Identify which cell holds the provided text, then report its (X, Y) central coordinate. 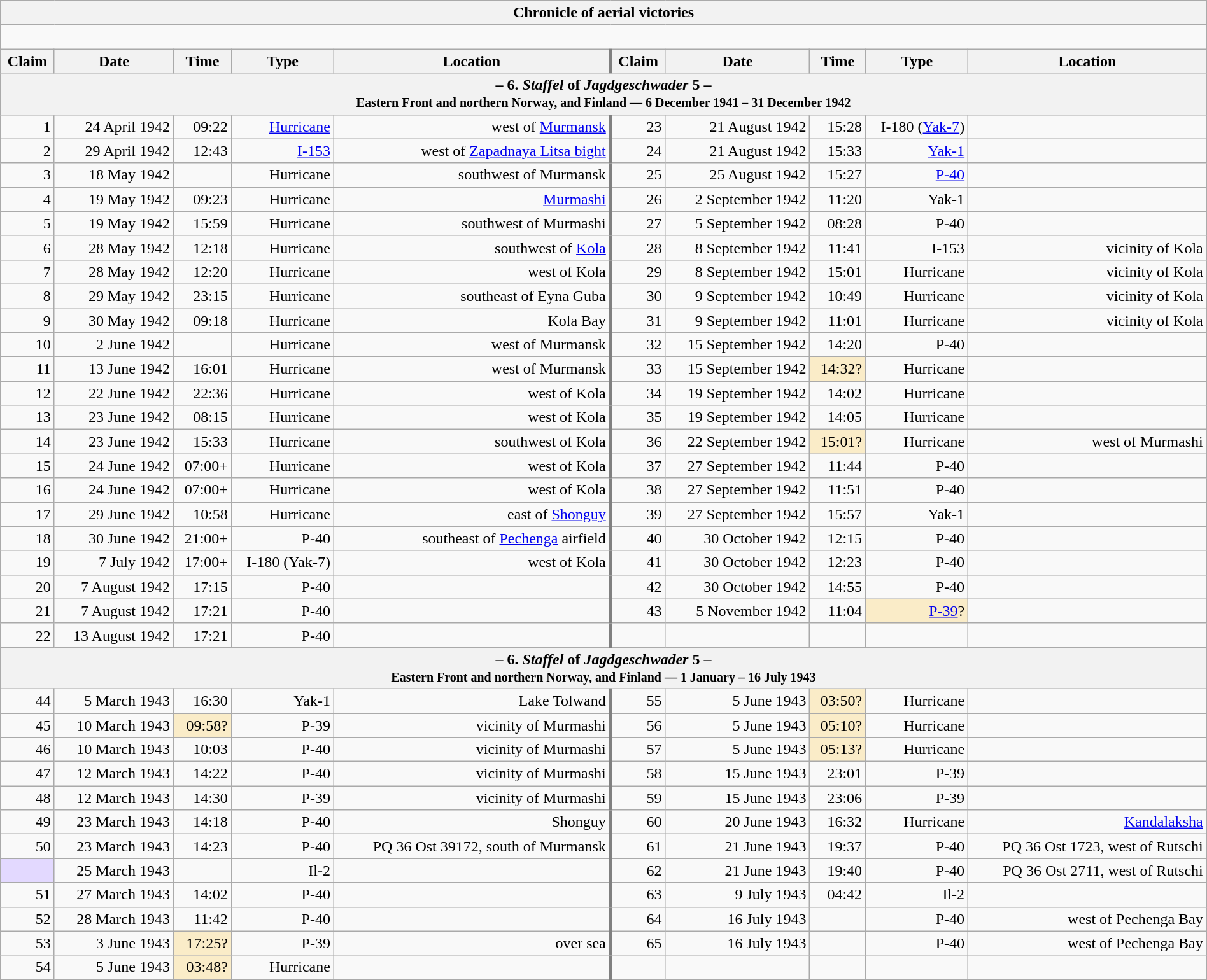
17:00+ (202, 563)
5 November 1942 (737, 611)
18 May 1942 (113, 175)
16:30 (202, 701)
– 6. Staffel of Jagdgeschwader 5 –Eastern Front and northern Norway, and Finland — 1 January – 16 July 1943 (603, 668)
24 April 1942 (113, 127)
14 (28, 442)
09:23 (202, 199)
20 June 1943 (737, 822)
41 (638, 563)
19:40 (838, 871)
22 September 1942 (737, 442)
11 (28, 369)
30 June 1942 (113, 538)
14:18 (202, 822)
30 (638, 296)
10:49 (838, 296)
13 June 1942 (113, 369)
2 (28, 151)
62 (638, 871)
19 (28, 563)
17:15 (202, 587)
29 April 1942 (113, 151)
60 (638, 822)
36 (638, 442)
11:51 (838, 490)
51 (28, 895)
28 (638, 248)
38 (638, 490)
20 (28, 587)
04:42 (838, 895)
23:01 (838, 774)
21 (28, 611)
09:22 (202, 127)
48 (28, 798)
15:01 (838, 272)
PQ 36 Ost 39172, south of Murmansk (472, 846)
16 (28, 490)
34 (638, 393)
8 (28, 296)
14:23 (202, 846)
08:15 (202, 417)
29 May 1942 (113, 296)
east of Shonguy (472, 514)
10:03 (202, 750)
11:42 (202, 919)
Kandalaksha (1087, 822)
9 (28, 320)
23 (638, 127)
09:18 (202, 320)
14:20 (838, 345)
10 (28, 345)
05:13? (838, 750)
30 May 1942 (113, 320)
47 (28, 774)
22 June 1942 (113, 393)
16:32 (838, 822)
14:05 (838, 417)
7 July 1942 (113, 563)
23:06 (838, 798)
2 September 1942 (737, 199)
southwest of Murmashi (472, 223)
Lake Tolwand (472, 701)
9 July 1943 (737, 895)
22:36 (202, 393)
43 (638, 611)
28 March 1943 (113, 919)
11:44 (838, 466)
44 (28, 701)
12:18 (202, 248)
southwest of Murmansk (472, 175)
15:57 (838, 514)
40 (638, 538)
Murmashi (472, 199)
55 (638, 701)
west of Murmashi (1087, 442)
25 (638, 175)
4 (28, 199)
Chronicle of aerial victories (603, 13)
56 (638, 725)
15:01? (838, 442)
13 August 1942 (113, 635)
12:23 (838, 563)
12:15 (838, 538)
17:25? (202, 943)
35 (638, 417)
PQ 36 Ost 2711, west of Rutschi (1087, 871)
64 (638, 919)
14:55 (838, 587)
12 (28, 393)
61 (638, 846)
southeast of Pechenga airfield (472, 538)
49 (28, 822)
23:15 (202, 296)
13 (28, 417)
16:01 (202, 369)
50 (28, 846)
3 June 1943 (113, 943)
09:58? (202, 725)
2 June 1942 (113, 345)
15:28 (838, 127)
over sea (472, 943)
11:04 (838, 611)
west of Zapadnaya Litsa bight (472, 151)
17 (28, 514)
08:28 (838, 223)
10:58 (202, 514)
14:32? (838, 369)
32 (638, 345)
52 (28, 919)
54 (28, 967)
15:59 (202, 223)
15:27 (838, 175)
27 (638, 223)
12:43 (202, 151)
5 March 1943 (113, 701)
03:48? (202, 967)
6 (28, 248)
21:00+ (202, 538)
31 (638, 320)
11:20 (838, 199)
59 (638, 798)
– 6. Staffel of Jagdgeschwader 5 –Eastern Front and northern Norway, and Finland — 6 December 1941 – 31 December 1942 (603, 94)
15 (28, 466)
5 (28, 223)
45 (28, 725)
southeast of Eyna Guba (472, 296)
42 (638, 587)
19:37 (838, 846)
Shonguy (472, 822)
14:30 (202, 798)
57 (638, 750)
1 (28, 127)
5 September 1942 (737, 223)
22 (28, 635)
39 (638, 514)
18 (28, 538)
24 (638, 151)
25 August 1942 (737, 175)
26 (638, 199)
53 (28, 943)
37 (638, 466)
29 (638, 272)
Kola Bay (472, 320)
03:50? (838, 701)
7 (28, 272)
33 (638, 369)
58 (638, 774)
11:41 (838, 248)
12:20 (202, 272)
11:01 (838, 320)
65 (638, 943)
63 (638, 895)
25 March 1943 (113, 871)
29 June 1942 (113, 514)
46 (28, 750)
P-39? (917, 611)
3 (28, 175)
27 March 1943 (113, 895)
PQ 36 Ost 1723, west of Rutschi (1087, 846)
14:22 (202, 774)
05:10? (838, 725)
